Find where the given text appears and provide that cell's center as (x, y) coordinate. 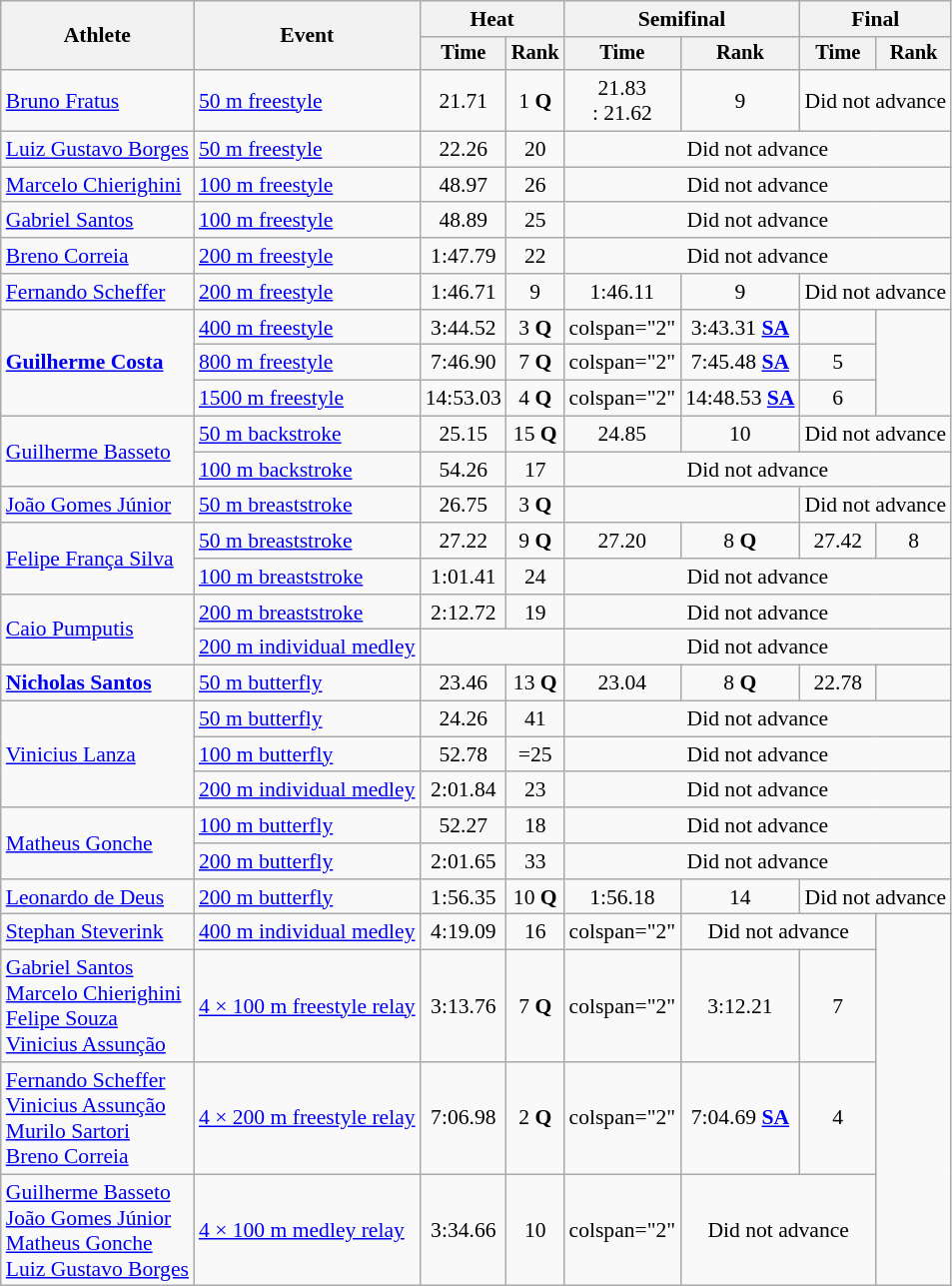
Guilherme Costa (98, 364)
54.26 (464, 470)
2 Q (535, 1118)
1:56.35 (464, 897)
8 (913, 541)
Fernando Scheffer (98, 292)
2:01.65 (464, 861)
1:56.18 (623, 897)
52.78 (464, 754)
1:46.71 (464, 292)
10 Q (535, 897)
Caio Pumputis (98, 630)
Guilherme Basseto (98, 452)
Nicholas Santos (98, 683)
21.83: 21.62 (623, 100)
24 (535, 577)
400 m freestyle (308, 328)
3:12.21 (739, 1006)
Heat (492, 19)
22 (535, 256)
24.85 (623, 435)
26 (535, 185)
800 m freestyle (308, 363)
Stephan Steverink (98, 932)
15 Q (535, 435)
1500 m freestyle (308, 399)
17 (535, 470)
100 m breaststroke (308, 577)
Final (876, 19)
22.26 (464, 150)
18 (535, 825)
50 m backstroke (308, 435)
26.75 (464, 506)
Gabriel Santos (98, 221)
7:46.90 (464, 363)
4 × 100 m freestyle relay (308, 1006)
400 m individual medley (308, 932)
27.42 (839, 541)
100 m backstroke (308, 470)
19 (535, 613)
Gabriel SantosMarcelo ChierighiniFelipe SouzaVinicius Assunção (98, 1006)
4 × 200 m freestyle relay (308, 1118)
7:45.48 SA (739, 363)
4 (839, 1118)
Event (308, 36)
9 Q (535, 541)
16 (535, 932)
3:44.52 (464, 328)
27.22 (464, 541)
14:48.53 SA (739, 399)
14 (739, 897)
Vinicius Lanza (98, 755)
23.46 (464, 683)
1:46.11 (623, 292)
25.15 (464, 435)
1 Q (535, 100)
5 (839, 363)
Breno Correia (98, 256)
Felipe França Silva (98, 558)
24.26 (464, 719)
20 (535, 150)
14:53.03 (464, 399)
1:01.41 (464, 577)
=25 (535, 754)
52.27 (464, 825)
21.71 (464, 100)
7:06.98 (464, 1118)
Matheus Gonche (98, 843)
João Gomes Júnior (98, 506)
4:19.09 (464, 932)
27.20 (623, 541)
41 (535, 719)
4 Q (535, 399)
Bruno Fratus (98, 100)
3:43.31 SA (739, 328)
48.97 (464, 185)
48.89 (464, 221)
3:13.76 (464, 1006)
2:12.72 (464, 613)
7:04.69 SA (739, 1118)
Semifinal (682, 19)
Athlete (98, 36)
1:47.79 (464, 256)
23.04 (623, 683)
200 m breaststroke (308, 613)
13 Q (535, 683)
7 (839, 1006)
4 × 100 m medley relay (308, 1230)
25 (535, 221)
Guilherme BassetoJoão Gomes JúniorMatheus GoncheLuiz Gustavo Borges (98, 1230)
33 (535, 861)
23 (535, 790)
Marcelo Chierighini (98, 185)
2:01.84 (464, 790)
Leonardo de Deus (98, 897)
6 (839, 399)
3:34.66 (464, 1230)
22.78 (839, 683)
Luiz Gustavo Borges (98, 150)
Fernando SchefferVinicius AssunçãoMurilo SartoriBreno Correia (98, 1118)
